Capture the cell that displays the provided text and extract its (x, y) central coordinate. 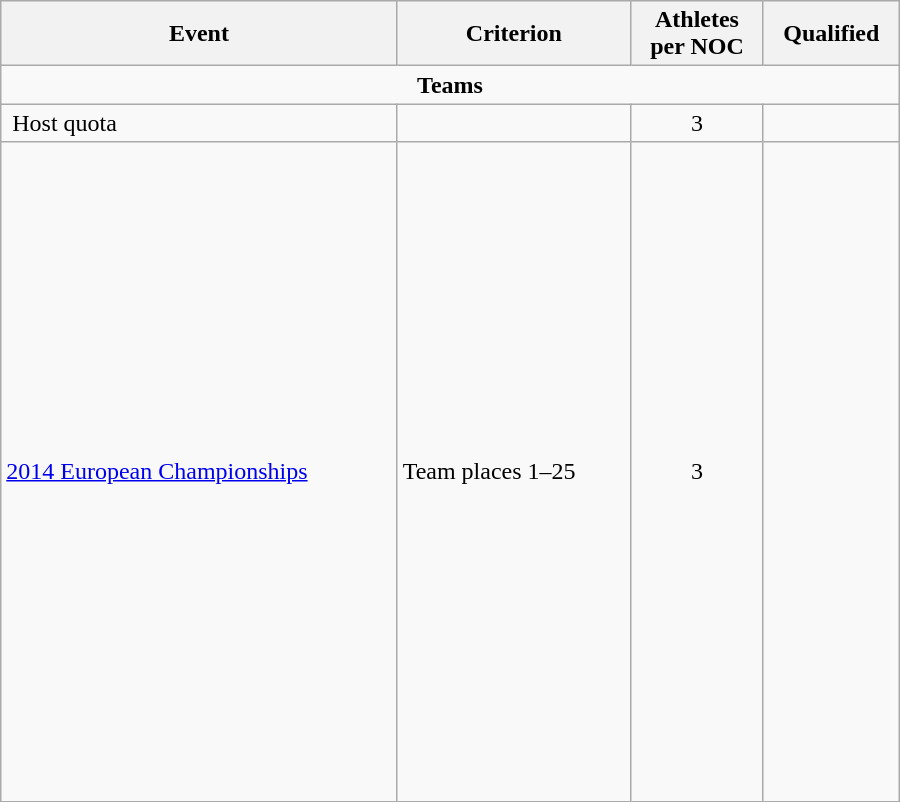
Criterion (514, 34)
Host quota (199, 123)
Athletesper NOC (698, 34)
Qualified (831, 34)
Teams (450, 85)
Event (199, 34)
Team places 1–25 (514, 472)
2014 European Championships (199, 472)
